Capture the cell that displays the provided text and extract its (x, y) central coordinate. 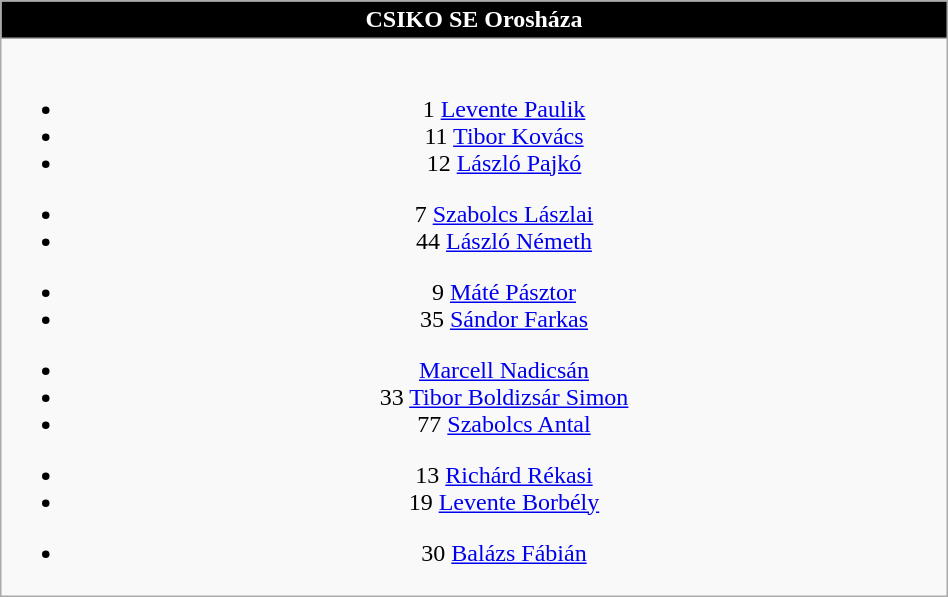
CSIKO SE Orosháza (474, 20)
